From the cell containing the given text, extract its center point as (x, y) coordinate. 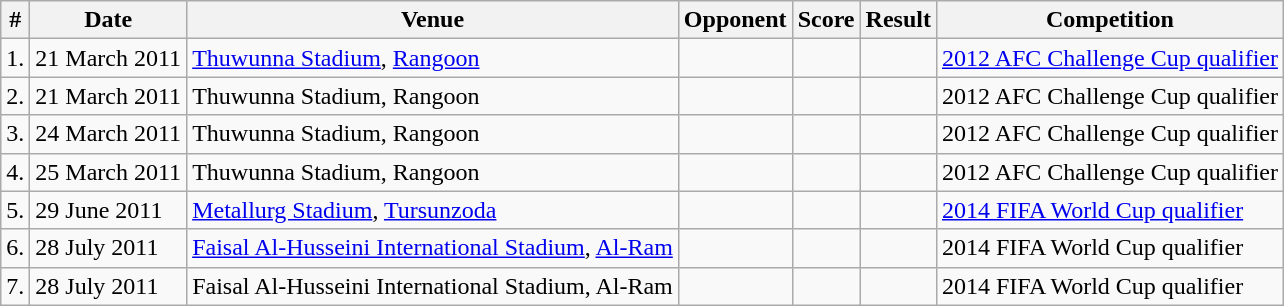
2. (16, 96)
5. (16, 210)
Result (898, 20)
Venue (433, 20)
Competition (1110, 20)
4. (16, 172)
6. (16, 248)
24 March 2011 (108, 134)
# (16, 20)
3. (16, 134)
29 June 2011 (108, 210)
7. (16, 286)
Date (108, 20)
Opponent (735, 20)
Score (826, 20)
Metallurg Stadium, Tursunzoda (433, 210)
1. (16, 58)
25 March 2011 (108, 172)
